Pinpoint the cell where the given text exists, returning its (x, y) midpoint coordinate. 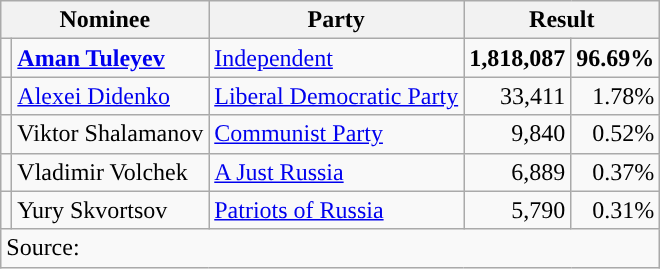
0.31% (616, 210)
Result (562, 20)
Yury Skvortsov (110, 210)
Aman Tuleyev (110, 58)
Communist Party (336, 134)
33,411 (518, 96)
6,889 (518, 172)
A Just Russia (336, 172)
9,840 (518, 134)
Source: (330, 248)
1,818,087 (518, 58)
0.52% (616, 134)
0.37% (616, 172)
96.69% (616, 58)
Nominee (105, 20)
5,790 (518, 210)
Independent (336, 58)
Alexei Didenko (110, 96)
Party (336, 20)
1.78% (616, 96)
Viktor Shalamanov (110, 134)
Liberal Democratic Party (336, 96)
Vladimir Volchek (110, 172)
Patriots of Russia (336, 210)
